Determine the (x, y) coordinate at the center of the cell enclosing the given text.  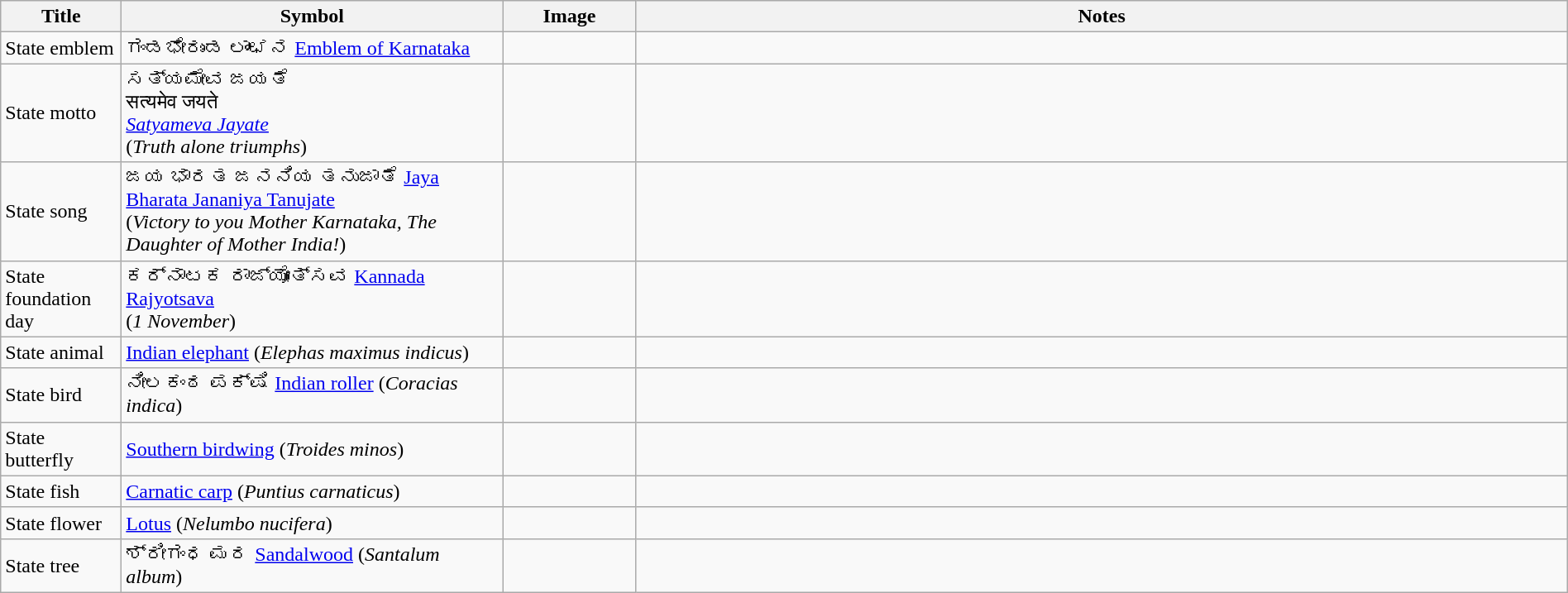
State emblem (61, 48)
State foundation day (61, 299)
ಕರ್ನಾಟಕ ರಾಜ್ಯೋತ್ಸವ Kannada Rajyotsava (1 November) (313, 299)
Indian elephant (Elephas maximus indicus) (313, 352)
State animal (61, 352)
ಶ್ರೀಗಂಧ ಮರ Sandalwood (Santalum album) (313, 566)
State song (61, 212)
State tree (61, 566)
Image (569, 17)
State motto (61, 112)
State butterfly (61, 448)
State bird (61, 395)
Carnatic carp (Puntius carnaticus) (313, 491)
Title (61, 17)
Notes (1102, 17)
State flower (61, 523)
Symbol (313, 17)
State fish (61, 491)
ಸತ್ಯಮೇವ ಜಯತೆ सत्यमेव जयते Satyameva Jayate (Truth alone triumphs) (313, 112)
Lotus (Nelumbo nucifera) (313, 523)
ಗಂಡಭೇರುಂಡ ಲಾಂಛನ Emblem of Karnataka (313, 48)
ಜಯ ಭಾರತ ಜನನಿಯ ತನುಜಾತೆ Jaya Bharata Jananiya Tanujate (Victory to you Mother Karnataka, The Daughter of Mother India!) (313, 212)
ನೀಲಕಂಠ ಪಕ್ಷಿ Indian roller (Coracias indica) (313, 395)
Southern birdwing (Troides minos) (313, 448)
